Search for the cell housing the specified text and yield its [x, y] center coordinate. 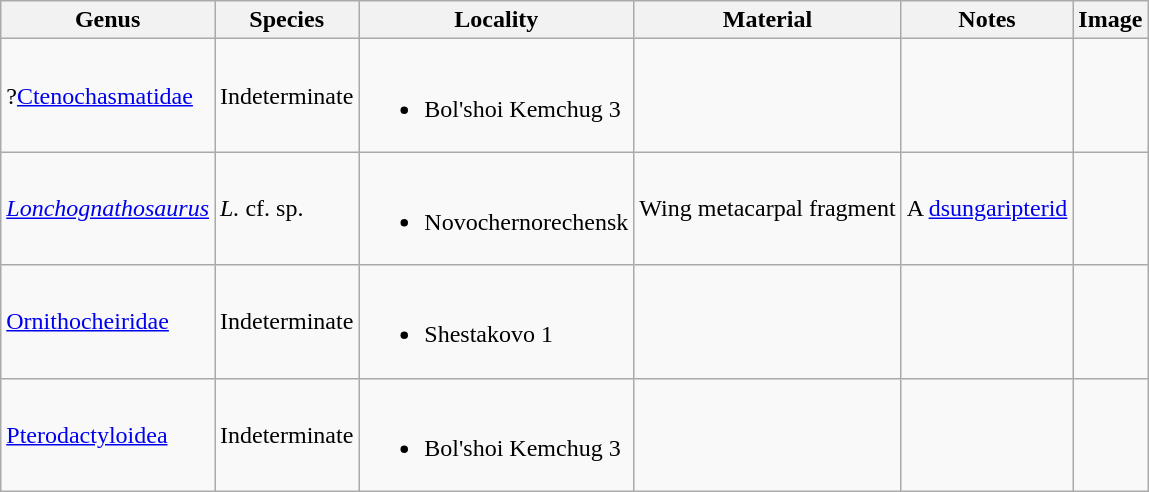
Wing metacarpal fragment [768, 208]
Genus [108, 20]
?Ctenochasmatidae [108, 96]
Ornithocheiridae [108, 322]
Novochernorechensk [496, 208]
A dsungaripterid [987, 208]
Locality [496, 20]
Lonchognathosaurus [108, 208]
Image [1110, 20]
Material [768, 20]
L. cf. sp. [286, 208]
Pterodactyloidea [108, 434]
Notes [987, 20]
Shestakovo 1 [496, 322]
Species [286, 20]
